Provide the (X, Y) coordinate of the cell's center where the given text is located.  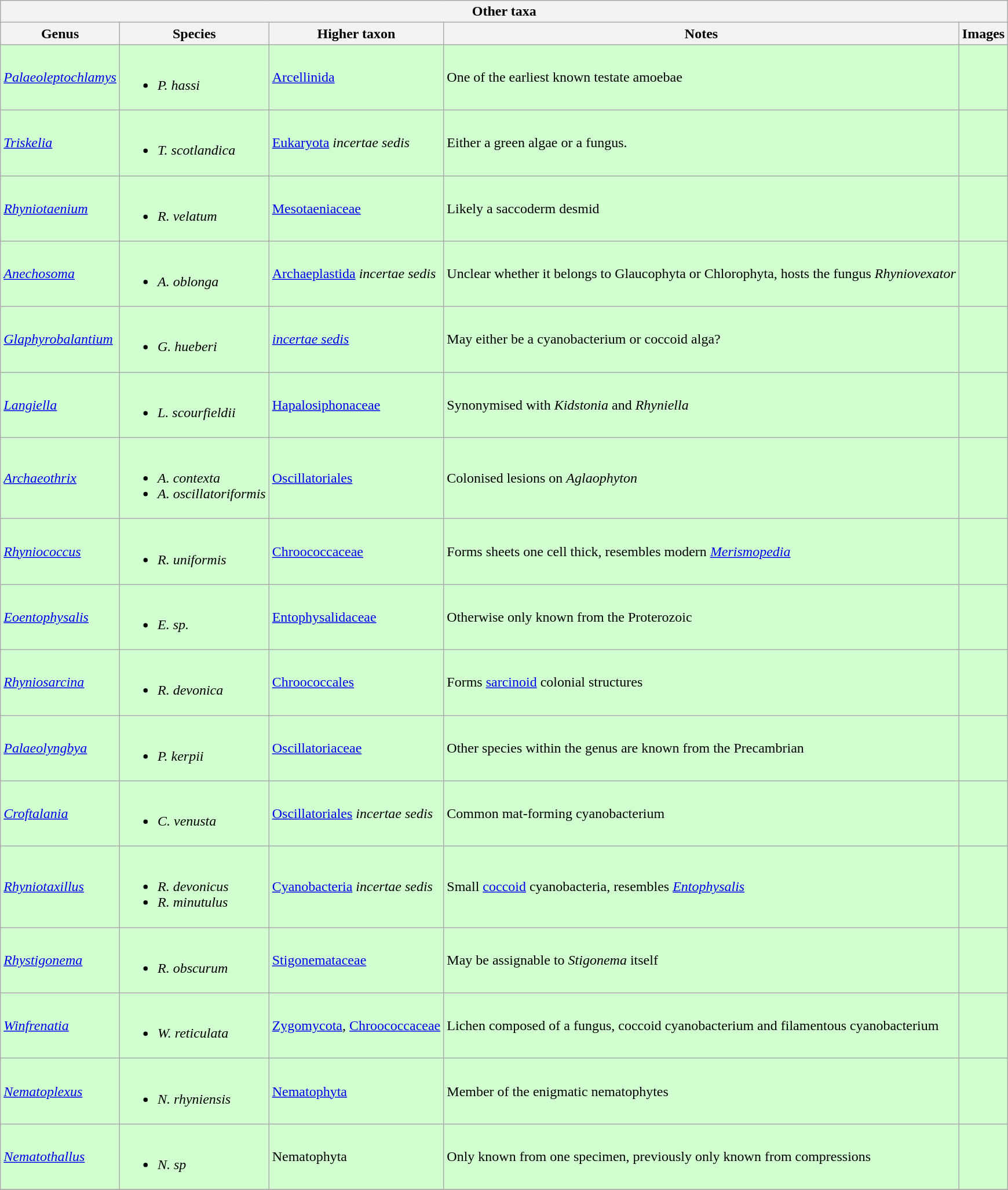
E. sp. (194, 616)
R. obscurum (194, 961)
Arcellinida (356, 78)
A. oblonga (194, 273)
Synonymised with Kidstonia and Rhyniella (702, 404)
Nematothallus (60, 1156)
Archaeplastida incertae sedis (356, 273)
Common mat-forming cyanobacterium (702, 813)
L. scourfieldii (194, 404)
N. sp (194, 1156)
Cyanobacteria incertae sedis (356, 887)
Oscillatoriales (356, 478)
Palaeolyngbya (60, 747)
Member of the enigmatic nematophytes (702, 1092)
Small coccoid cyanobacteria, resembles Entophysalis (702, 887)
Palaeoleptochlamys (60, 78)
A. contextaA. oscillatoriformis (194, 478)
R. uniformis (194, 552)
Anechosoma (60, 273)
incertae sedis (356, 340)
Colonised lesions on Aglaophyton (702, 478)
Oscillatoriales incertae sedis (356, 813)
Winfrenatia (60, 1025)
Likely a saccoderm desmid (702, 209)
Glaphyrobalantium (60, 340)
T. scotlandica (194, 143)
Only known from one specimen, previously only known from compressions (702, 1156)
Notes (702, 34)
Other taxa (504, 12)
Triskelia (60, 143)
R. velatum (194, 209)
Mesotaeniaceae (356, 209)
Either a green algae or a fungus. (702, 143)
N. rhyniensis (194, 1092)
Rhyniococcus (60, 552)
Rhyniotaenium (60, 209)
Genus (60, 34)
Unclear whether it belongs to Glaucophyta or Chlorophyta, hosts the fungus Rhyniovexator (702, 273)
R. devonica (194, 682)
Eukaryota incertae sedis (356, 143)
One of the earliest known testate amoebae (702, 78)
Images (983, 34)
Nematoplexus (60, 1092)
P. hassi (194, 78)
Chroococcales (356, 682)
Oscillatoriaceae (356, 747)
Rhyniosarcina (60, 682)
May either be a cyanobacterium or coccoid alga? (702, 340)
W. reticulata (194, 1025)
Higher taxon (356, 34)
C. venusta (194, 813)
Forms sarcinoid colonial structures (702, 682)
Croftalania (60, 813)
R. devonicusR. minutulus (194, 887)
Otherwise only known from the Proterozoic (702, 616)
Hapalosiphonaceae (356, 404)
Chroococcaceae (356, 552)
Forms sheets one cell thick, resembles modern Merismopedia (702, 552)
Rhystigonema (60, 961)
G. hueberi (194, 340)
Other species within the genus are known from the Precambrian (702, 747)
Entophysalidaceae (356, 616)
Species (194, 34)
Archaeothrix (60, 478)
Stigonemataceae (356, 961)
Rhyniotaxillus (60, 887)
Eoentophysalis (60, 616)
Lichen composed of a fungus, coccoid cyanobacterium and filamentous cyanobacterium (702, 1025)
Langiella (60, 404)
P. kerpii (194, 747)
Zygomycota, Chroococcaceae (356, 1025)
May be assignable to Stigonema itself (702, 961)
